Identify which cell holds the provided text, then report its [X, Y] central coordinate. 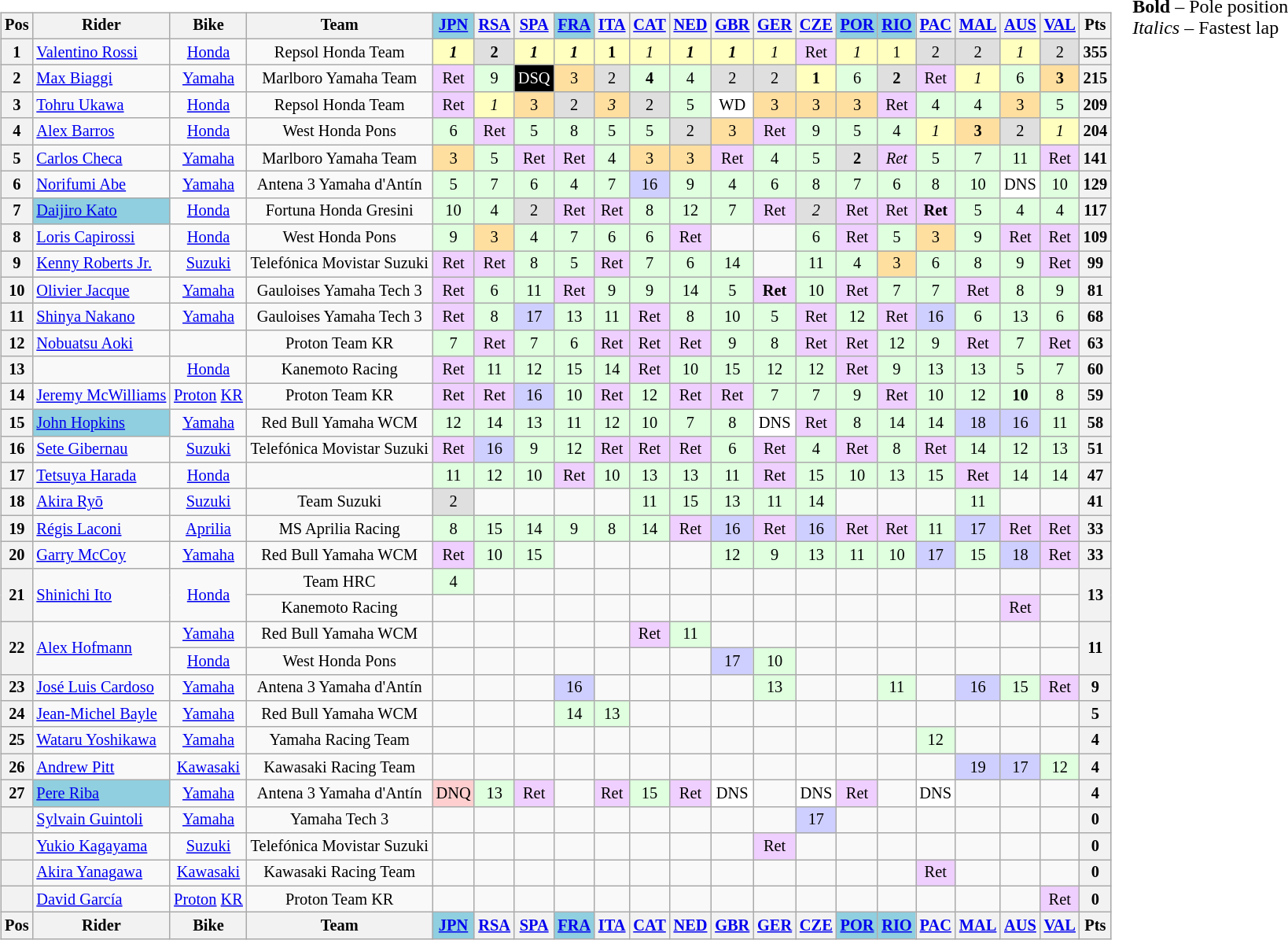
Daijiro Kato [101, 211]
Tohru Ukawa [101, 105]
20 [17, 555]
21 [17, 595]
Yamaha Racing Team [340, 740]
John Hopkins [101, 422]
60 [1095, 370]
Alex Barros [101, 131]
Pere Riba [101, 794]
Norifumi Abe [101, 185]
Garry McCoy [101, 555]
Fortuna Honda Gresini [340, 211]
Kenny Roberts Jr. [101, 264]
58 [1095, 422]
Sylvain Guintoli [101, 820]
209 [1095, 105]
141 [1095, 158]
Régis Laconi [101, 529]
DSQ [534, 79]
Team Suzuki [340, 502]
Akira Yanagawa [101, 873]
Loris Capirossi [101, 238]
63 [1095, 344]
Jean-Michel Bayle [101, 714]
Andrew Pitt [101, 767]
24 [17, 714]
Yamaha Tech 3 [340, 820]
59 [1095, 396]
47 [1095, 476]
51 [1095, 449]
Olivier Jacque [101, 290]
25 [17, 740]
129 [1095, 185]
355 [1095, 52]
Sete Gibernau [101, 449]
27 [17, 794]
68 [1095, 317]
Valentino Rossi [101, 52]
22 [17, 648]
Jeremy McWilliams [101, 396]
Shinichi Ito [101, 595]
David García [101, 899]
Akira Ryō [101, 502]
Wataru Yoshikawa [101, 740]
81 [1095, 290]
Alex Hofmann [101, 648]
Nobuatsu Aoki [101, 344]
WD [732, 105]
204 [1095, 131]
26 [17, 767]
41 [1095, 502]
Yukio Kagayama [101, 846]
José Luis Cardoso [101, 687]
109 [1095, 238]
215 [1095, 79]
99 [1095, 264]
Carlos Checa [101, 158]
23 [17, 687]
Aprilia [208, 529]
DNQ [454, 794]
Max Biaggi [101, 79]
MS Aprilia Racing [340, 529]
Team HRC [340, 581]
Tetsuya Harada [101, 476]
Shinya Nakano [101, 317]
117 [1095, 211]
